Output the [X, Y] coordinate of the center of the cell containing the given text.  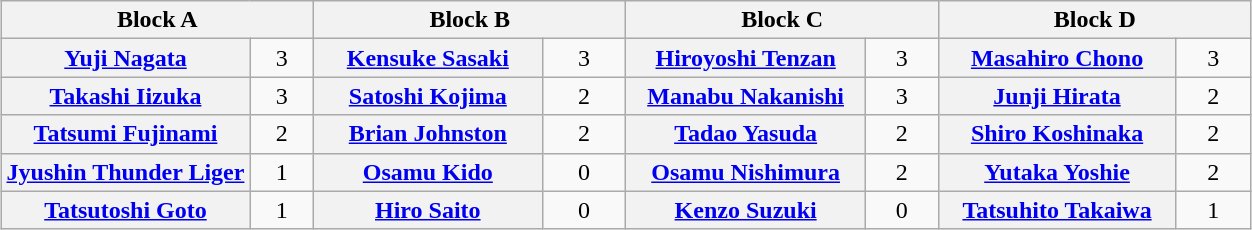
Kenzo Suzuki [746, 210]
Masahiro Chono [1056, 58]
Manabu Nakanishi [746, 96]
Tatsumi Fujinami [126, 134]
Takashi Iizuka [126, 96]
Satoshi Kojima [428, 96]
Yuji Nagata [126, 58]
Tatsutoshi Goto [126, 210]
Junji Hirata [1056, 96]
Shiro Koshinaka [1056, 134]
Tatsuhito Takaiwa [1056, 210]
Kensuke Sasaki [428, 58]
Tadao Yasuda [746, 134]
Block D [1094, 20]
Jyushin Thunder Liger [126, 172]
Osamu Nishimura [746, 172]
Hiroyoshi Tenzan [746, 58]
Block A [157, 20]
Block B [470, 20]
Brian Johnston [428, 134]
Hiro Saito [428, 210]
Block C [782, 20]
Osamu Kido [428, 172]
Yutaka Yoshie [1056, 172]
